Locate the cell with the specified text and output its (X, Y) center coordinate. 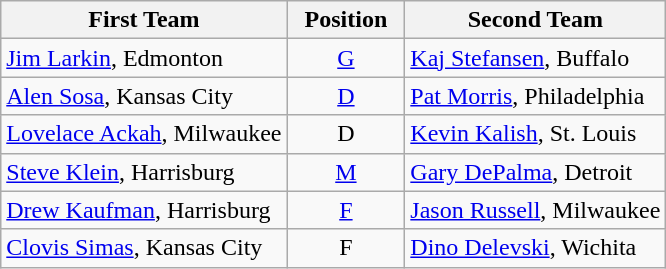
Jason Russell, Milwaukee (536, 210)
Drew Kaufman, Harrisburg (144, 210)
Gary DePalma, Detroit (536, 172)
Alen Sosa, Kansas City (144, 96)
M (346, 172)
Position (346, 20)
Dino Delevski, Wichita (536, 248)
G (346, 58)
Kevin Kalish, St. Louis (536, 134)
First Team (144, 20)
Jim Larkin, Edmonton (144, 58)
Kaj Stefansen, Buffalo (536, 58)
Second Team (536, 20)
Lovelace Ackah, Milwaukee (144, 134)
Pat Morris, Philadelphia (536, 96)
Clovis Simas, Kansas City (144, 248)
Steve Klein, Harrisburg (144, 172)
